Provide the (x, y) coordinate of the cell's center where the given text is located.  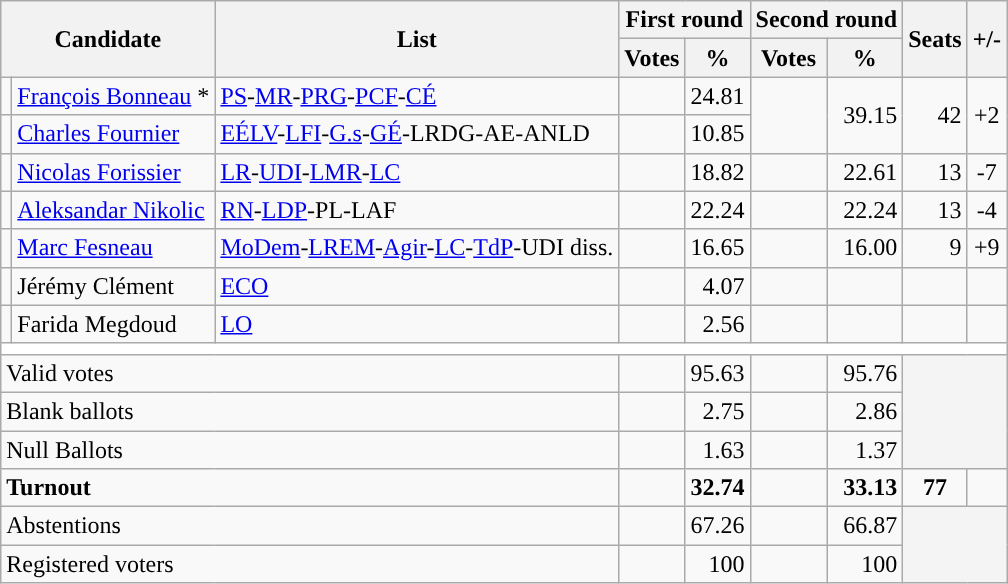
33.13 (865, 488)
First round (684, 20)
18.82 (718, 172)
32.74 (718, 488)
Charles Fournier (114, 134)
9 (935, 248)
Nicolas Forissier (114, 172)
Aleksandar Nikolic (114, 210)
2.86 (865, 411)
Turnout (310, 488)
10.85 (718, 134)
39.15 (865, 115)
Jérémy Clément (114, 286)
Farida Megdoud (114, 324)
Registered voters (310, 564)
LO (417, 324)
+2 (986, 115)
-4 (986, 210)
Blank ballots (310, 411)
Second round (826, 20)
16.65 (718, 248)
24.81 (718, 96)
2.75 (718, 411)
66.87 (865, 526)
List (417, 39)
Candidate (108, 39)
+9 (986, 248)
16.00 (865, 248)
Marc Fesneau (114, 248)
67.26 (718, 526)
1.37 (865, 449)
95.63 (718, 373)
François Bonneau * (114, 96)
4.07 (718, 286)
LR-UDI-LMR-LC (417, 172)
77 (935, 488)
22.61 (865, 172)
-7 (986, 172)
Seats (935, 39)
+/- (986, 39)
1.63 (718, 449)
95.76 (865, 373)
RN-LDP-PL-LAF (417, 210)
42 (935, 115)
PS-MR-PRG-PCF-CÉ (417, 96)
Valid votes (310, 373)
2.56 (718, 324)
ECO (417, 286)
MoDem-LREM-Agir-LC-TdP-UDI diss. (417, 248)
EÉLV-LFI-G.s-GÉ-LRDG-AE-ANLD (417, 134)
Null Ballots (310, 449)
Abstentions (310, 526)
